Return the (x, y) coordinate for the center point of the cell that contains the specified text.  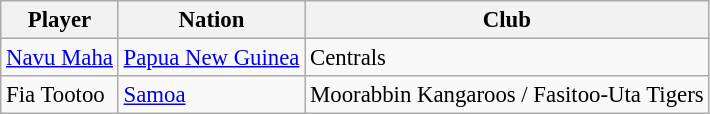
Club (507, 20)
Nation (211, 20)
Samoa (211, 95)
Moorabbin Kangaroos / Fasitoo-Uta Tigers (507, 95)
Fia Tootoo (60, 95)
Centrals (507, 58)
Papua New Guinea (211, 58)
Navu Maha (60, 58)
Player (60, 20)
